Scan for the cell matching the given text and deliver its [X, Y] coordinate at center. 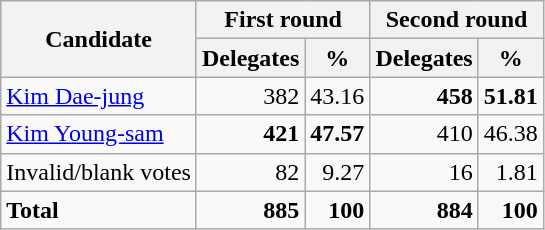
458 [424, 96]
410 [424, 134]
16 [424, 172]
Second round [456, 20]
9.27 [338, 172]
1.81 [510, 172]
Invalid/blank votes [99, 172]
885 [250, 210]
Candidate [99, 39]
First round [282, 20]
46.38 [510, 134]
382 [250, 96]
421 [250, 134]
51.81 [510, 96]
43.16 [338, 96]
47.57 [338, 134]
884 [424, 210]
Kim Young-sam [99, 134]
82 [250, 172]
Total [99, 210]
Kim Dae-jung [99, 96]
